Find where the given text appears and provide that cell's center as (X, Y) coordinate. 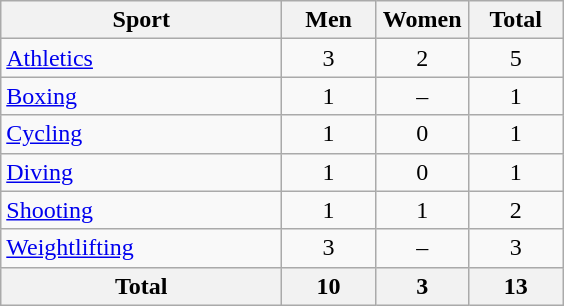
Boxing (142, 96)
5 (516, 58)
13 (516, 286)
Athletics (142, 58)
Shooting (142, 210)
Women (422, 20)
Cycling (142, 134)
Sport (142, 20)
Diving (142, 172)
10 (329, 286)
Weightlifting (142, 248)
Men (329, 20)
